Locate the cell with the specified text and output its [x, y] center coordinate. 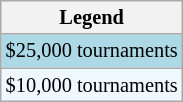
$25,000 tournaments [92, 51]
Legend [92, 17]
$10,000 tournaments [92, 85]
